Locate the cell with the specified text and output its [X, Y] center coordinate. 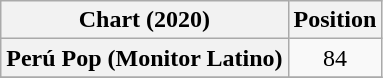
Chart (2020) [144, 20]
Perú Pop (Monitor Latino) [144, 58]
84 [335, 58]
Position [335, 20]
